Search for the cell housing the specified text and yield its [x, y] center coordinate. 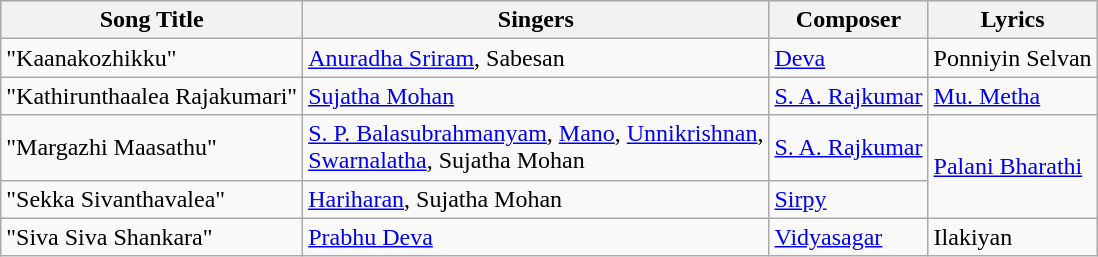
Prabhu Deva [536, 237]
Palani Bharathi [1012, 166]
"Kaanakozhikku" [152, 58]
S. P. Balasubrahmanyam, Mano, Unnikrishnan,Swarnalatha, Sujatha Mohan [536, 148]
Singers [536, 20]
"Margazhi Maasathu" [152, 148]
"Sekka Sivanthavalea" [152, 199]
"Siva Siva Shankara" [152, 237]
Ilakiyan [1012, 237]
Mu. Metha [1012, 96]
Sujatha Mohan [536, 96]
"Kathirunthaalea Rajakumari" [152, 96]
Song Title [152, 20]
Ponniyin Selvan [1012, 58]
Hariharan, Sujatha Mohan [536, 199]
Vidyasagar [848, 237]
Anuradha Sriram, Sabesan [536, 58]
Composer [848, 20]
Lyrics [1012, 20]
Sirpy [848, 199]
Deva [848, 58]
